Capture the cell that displays the provided text and extract its (X, Y) central coordinate. 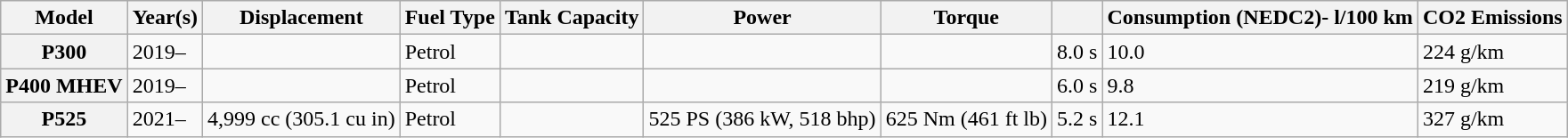
P300 (64, 52)
327 g/km (1492, 119)
219 g/km (1492, 85)
CO2 Emissions (1492, 18)
P525 (64, 119)
Consumption (NEDC2)- l/100 km (1260, 18)
Fuel Type (450, 18)
P400 MHEV (64, 85)
5.2 s (1077, 119)
Year(s) (165, 18)
6.0 s (1077, 85)
224 g/km (1492, 52)
525 PS (386 kW, 518 bhp) (762, 119)
8.0 s (1077, 52)
10.0 (1260, 52)
Tank Capacity (572, 18)
Model (64, 18)
2021– (165, 119)
4,999 cc (305.1 cu in) (302, 119)
Power (762, 18)
12.1 (1260, 119)
625 Nm (461 ft lb) (966, 119)
Displacement (302, 18)
Torque (966, 18)
9.8 (1260, 85)
